Locate the cell with the specified text and output its [X, Y] center coordinate. 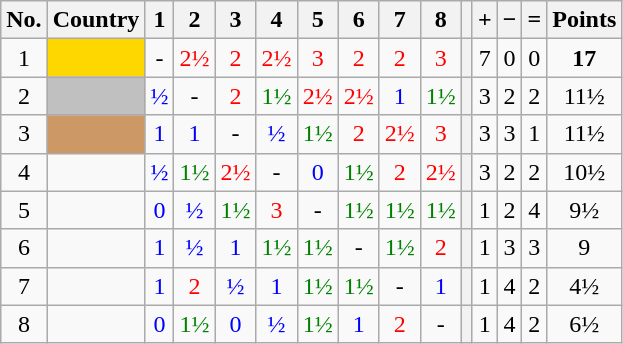
No. [24, 20]
9 [584, 248]
9½ [584, 210]
10½ [584, 172]
17 [584, 58]
6½ [584, 324]
Points [584, 20]
+ [484, 20]
4½ [584, 286]
− [510, 20]
Country [96, 20]
= [534, 20]
